For the text-containing cell, return its midpoint in [X, Y] coordinate format. 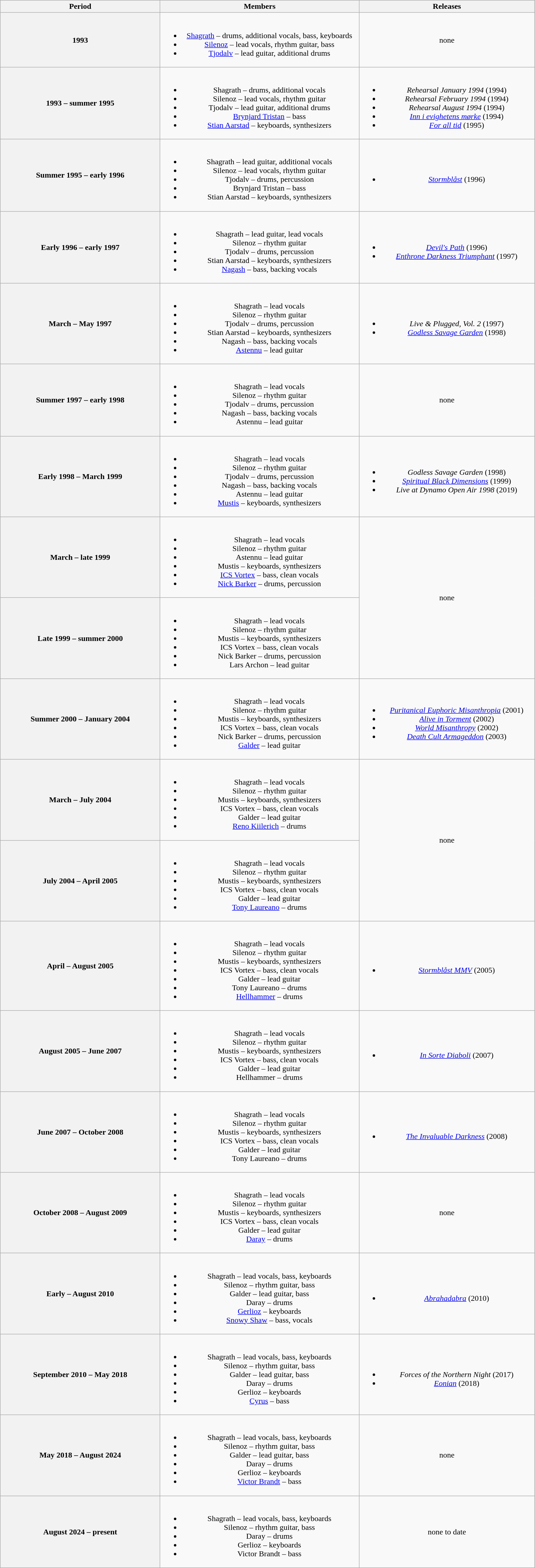
Members [260, 7]
March – late 1999 [80, 557]
1993 [80, 40]
Summer 2000 – January 2004 [80, 719]
Shagrath – lead vocalsSilenoz – rhythm guitarTjodalv – drums, percussionNagash – bass, backing vocalsAstennu – lead guitar [260, 400]
Abrahadabra (2010) [447, 1294]
May 2018 – August 2024 [80, 1455]
Shagrath – lead vocals, bass, keyboardsSilenoz – rhythm guitar, bassGalder – lead guitar, bassDaray – drums Gerlioz – keyboards Victor Brandt – bass [260, 1455]
March – July 2004 [80, 800]
In Sorte Diaboli (2007) [447, 1051]
Stormblåst (1996) [447, 175]
August 2024 – present [80, 1532]
Puritanical Euphoric Misanthropia (2001)Alive in Torment (2002)World Misanthropy (2002)Death Cult Armageddon (2003) [447, 719]
April – August 2005 [80, 966]
none to date [447, 1532]
Stormblåst MMV (2005) [447, 966]
1993 – summer 1995 [80, 103]
Early 1998 – March 1999 [80, 476]
Summer 1995 – early 1996 [80, 175]
Devil's Path (1996)Enthrone Darkness Triumphant (1997) [447, 247]
Live & Plugged, Vol. 2 (1997)Godless Savage Garden (1998) [447, 324]
March – May 1997 [80, 324]
Godless Savage Garden (1998) Spiritual Black Dimensions (1999)Live at Dynamo Open Air 1998 (2019) [447, 476]
July 2004 – April 2005 [80, 880]
June 2007 – October 2008 [80, 1132]
Early 1996 – early 1997 [80, 247]
Early – August 2010 [80, 1294]
Releases [447, 7]
Shagrath – lead vocals, bass, keyboardsSilenoz – rhythm guitar, bassDaray – drums Gerlioz – keyboards Victor Brandt – bass [260, 1532]
Shagrath – lead vocalsSilenoz – rhythm guitarMustis – keyboards, synthesizersICS Vortex – bass, clean vocalsGalder – lead guitarHellhammer – drums [260, 1051]
October 2008 – August 2009 [80, 1213]
Late 1999 – summer 2000 [80, 638]
Rehearsal January 1994 (1994)Rehearsal February 1994 (1994)Rehearsal August 1994 (1994)Inn i evighetens mørke (1994)For all tid (1995) [447, 103]
Summer 1997 – early 1998 [80, 400]
The Invaluable Darkness (2008) [447, 1132]
August 2005 – June 2007 [80, 1051]
Shagrath – drums, additional vocals, bass, keyboardsSilenoz – lead vocals, rhythm guitar, bassTjodalv – lead guitar, additional drums [260, 40]
Forces of the Northern Night (2017)Eonian (2018) [447, 1374]
September 2010 – May 2018 [80, 1374]
Period [80, 7]
Shagrath – lead vocalsSilenoz – rhythm guitarMustis – keyboards, synthesizersICS Vortex – bass, clean vocalsGalder – lead guitarDaray – drums [260, 1213]
Shagrath – lead vocals, bass, keyboardsSilenoz – rhythm guitar, bassGalder – lead guitar, bassDaray – drums Gerlioz – keyboards Cyrus – bass [260, 1374]
